Provide the [X, Y] coordinate of the cell's center where the given text is located.  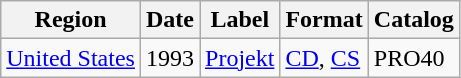
PRO40 [414, 58]
Format [324, 20]
Label [240, 20]
Region [71, 20]
United States [71, 58]
CD, CS [324, 58]
Catalog [414, 20]
Date [170, 20]
1993 [170, 58]
Projekt [240, 58]
